Provide the (x, y) coordinate of the cell's center where the given text is located.  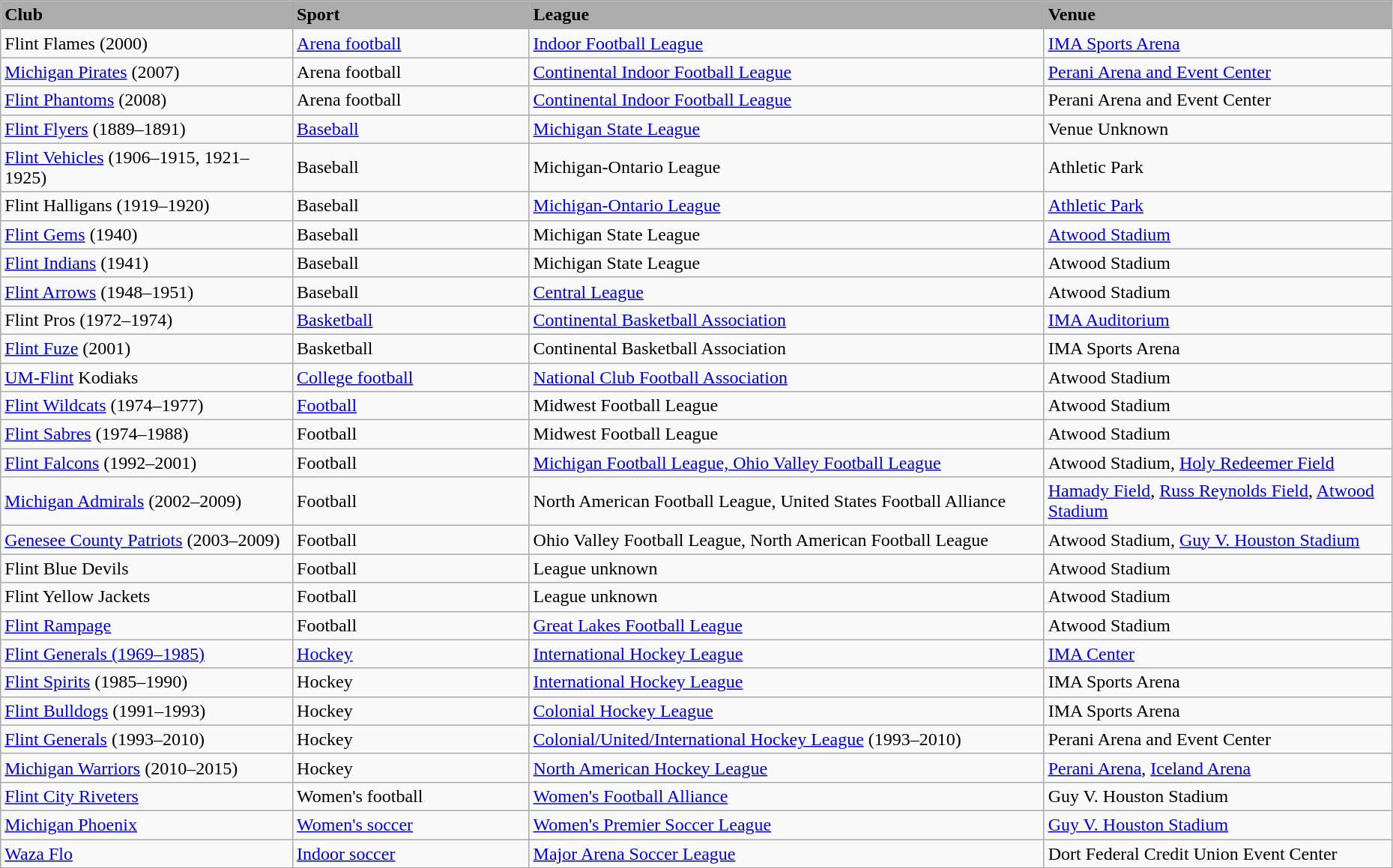
Hamady Field, Russ Reynolds Field, Atwood Stadium (1218, 502)
Flint Fuze (2001) (147, 348)
Venue Unknown (1218, 129)
National Club Football Association (787, 377)
Waza Flo (147, 853)
Flint Sabres (1974–1988) (147, 434)
Indoor Football League (787, 43)
Flint Flyers (1889–1891) (147, 129)
Genesee County Patriots (2003–2009) (147, 540)
College football (411, 377)
Sport (411, 15)
Atwood Stadium, Guy V. Houston Stadium (1218, 540)
North American Football League, United States Football Alliance (787, 502)
Flint Bulldogs (1991–1993) (147, 711)
Flint Phantoms (2008) (147, 100)
Michigan Warriors (2010–2015) (147, 768)
League (787, 15)
Women's football (411, 796)
Michigan Pirates (2007) (147, 72)
Flint Spirits (1985–1990) (147, 682)
Flint Generals (1969–1985) (147, 654)
Flint Indians (1941) (147, 263)
UM-Flint Kodiaks (147, 377)
Michigan Football League, Ohio Valley Football League (787, 463)
IMA Center (1218, 654)
Perani Arena, Iceland Arena (1218, 768)
North American Hockey League (787, 768)
Flint Blue Devils (147, 568)
Flint Flames (2000) (147, 43)
Women's soccer (411, 825)
Flint Halligans (1919–1920) (147, 206)
Michigan Phoenix (147, 825)
Club (147, 15)
Venue (1218, 15)
Women's Football Alliance (787, 796)
Major Arena Soccer League (787, 853)
Indoor soccer (411, 853)
Atwood Stadium, Holy Redeemer Field (1218, 463)
Ohio Valley Football League, North American Football League (787, 540)
Flint Gems (1940) (147, 234)
Michigan Admirals (2002–2009) (147, 502)
Colonial Hockey League (787, 711)
Flint City Riveters (147, 796)
Flint Arrows (1948–1951) (147, 291)
Flint Falcons (1992–2001) (147, 463)
Central League (787, 291)
IMA Auditorium (1218, 320)
Flint Wildcats (1974–1977) (147, 406)
Flint Vehicles (1906–1915, 1921–1925) (147, 168)
Colonial/United/International Hockey League (1993–2010) (787, 739)
Flint Rampage (147, 625)
Flint Pros (1972–1974) (147, 320)
Flint Generals (1993–2010) (147, 739)
Dort Federal Credit Union Event Center (1218, 853)
Women's Premier Soccer League (787, 825)
Flint Yellow Jackets (147, 597)
Great Lakes Football League (787, 625)
